Detect which cell encompasses the target text, then output its [x, y] center coordinate. 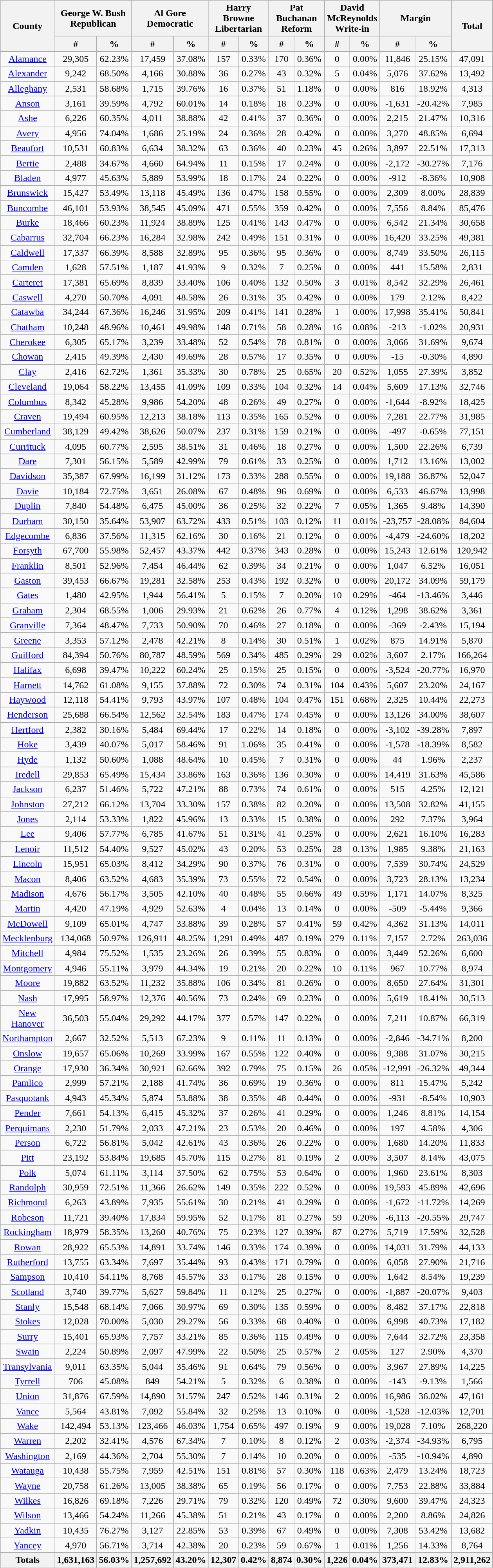
66.39% [114, 253]
23.20% [433, 685]
7,753 [397, 1486]
34.00% [433, 715]
43.97% [191, 700]
80,787 [153, 655]
56.41% [191, 595]
19,593 [397, 1188]
19,882 [76, 983]
67,700 [76, 551]
32,528 [472, 1232]
10,248 [76, 327]
6,415 [153, 1113]
13,126 [397, 715]
37.56% [114, 536]
27 [281, 625]
Jackson [27, 789]
84,394 [76, 655]
173 [223, 476]
29,747 [472, 1217]
55.61% [191, 1203]
1,960 [397, 1172]
120 [281, 1501]
44 [397, 760]
Stokes [27, 1322]
33.21% [191, 1337]
8.84% [433, 208]
0.73% [254, 789]
54.24% [114, 1516]
377 [223, 1018]
Mitchell [27, 953]
17,182 [472, 1322]
65.93% [114, 1337]
34.29% [191, 864]
33.88% [191, 923]
441 [397, 268]
13,508 [397, 804]
46.03% [191, 1426]
53.93% [114, 208]
44.36% [114, 1456]
126,911 [153, 939]
58.68% [114, 89]
49.69% [191, 357]
1,712 [397, 461]
4,660 [153, 163]
22 [223, 1351]
Rowan [27, 1247]
Wilson [27, 1516]
53.13% [114, 1426]
7,935 [153, 1203]
30.74% [433, 864]
56.03% [114, 1560]
-4,479 [397, 536]
48.47% [114, 625]
16,826 [76, 1501]
35.46% [191, 1366]
-3,524 [397, 670]
967 [397, 968]
4,970 [76, 1545]
19,685 [153, 1157]
65.03% [114, 864]
4,270 [76, 297]
122 [281, 1053]
Wake [27, 1426]
53,907 [153, 521]
-213 [397, 327]
6,694 [472, 133]
65.06% [114, 1053]
29.27% [191, 1322]
Gates [27, 595]
Durham [27, 521]
485 [281, 655]
25,688 [76, 715]
27.39% [433, 372]
46.44% [191, 566]
5,074 [76, 1172]
1,822 [153, 819]
42.10% [191, 893]
4,313 [472, 89]
49,381 [472, 238]
31 [223, 446]
62.66% [191, 1068]
2,595 [153, 446]
-497 [397, 431]
Edgecombe [27, 536]
-1,578 [397, 745]
67.34% [191, 1441]
14.33% [433, 1545]
6,533 [397, 491]
47.99% [191, 1351]
47.19% [114, 908]
2,237 [472, 760]
Richmond [27, 1203]
-1,672 [397, 1203]
76.27% [114, 1530]
-1.02% [433, 327]
12.61% [433, 551]
343 [281, 551]
-0.65% [433, 431]
6,263 [76, 1203]
3,439 [76, 745]
14,011 [472, 923]
1.96% [433, 760]
58.97% [114, 998]
15,194 [472, 625]
69.44% [191, 730]
Alleghany [27, 89]
Pender [27, 1113]
5,722 [153, 789]
3,507 [397, 1157]
40.56% [191, 998]
21.34% [433, 223]
Caldwell [27, 253]
48.58% [191, 297]
0.08% [365, 327]
16,970 [472, 670]
15,427 [76, 193]
Halifax [27, 670]
7,840 [76, 506]
24,323 [472, 1501]
29.71% [191, 1501]
37.17% [433, 1307]
18,202 [472, 536]
45.49% [191, 193]
50.07% [191, 431]
28,839 [472, 193]
31.79% [433, 1247]
0.77% [309, 610]
8,764 [472, 1545]
38 [223, 1098]
42.21% [191, 640]
Alamance [27, 59]
192 [281, 581]
54.21% [191, 1381]
38,129 [76, 431]
18,466 [76, 223]
Clay [27, 372]
5,030 [153, 1322]
15,548 [76, 1307]
2,215 [397, 118]
-20.07% [433, 1292]
19,281 [153, 581]
3,239 [153, 342]
6,785 [153, 834]
85 [223, 1337]
163 [223, 774]
56.71% [114, 1545]
Ashe [27, 118]
30.88% [191, 74]
0.78% [254, 372]
6,305 [76, 342]
1,132 [76, 760]
23,192 [76, 1157]
4,011 [153, 118]
1,715 [153, 89]
14,225 [472, 1366]
0.62% [254, 610]
52.26% [433, 953]
6,795 [472, 1441]
72.75% [114, 491]
3,897 [397, 148]
53.42% [433, 1530]
7,959 [153, 1471]
23,358 [472, 1337]
12.83% [433, 1560]
-0.30% [433, 357]
5,564 [76, 1411]
8.14% [433, 1157]
8,406 [76, 879]
1,686 [153, 133]
39.40% [114, 1217]
13.24% [433, 1471]
359 [281, 208]
13.16% [433, 461]
3,651 [153, 491]
1,298 [397, 610]
28,922 [76, 1247]
16.10% [433, 834]
8,412 [153, 864]
Montgomery [27, 968]
2.90% [433, 1351]
30,513 [472, 998]
569 [223, 655]
14,762 [76, 685]
54.40% [114, 849]
9,600 [397, 1501]
McDowell [27, 923]
-12,991 [397, 1068]
8,749 [397, 253]
55.30% [191, 1456]
48.25% [191, 939]
12,118 [76, 700]
Alexander [27, 74]
-23,757 [397, 521]
58 [281, 327]
Buncombe [27, 208]
60.23% [114, 223]
5,042 [153, 1143]
42.51% [191, 1471]
Warren [27, 1441]
3,446 [472, 595]
48.59% [191, 655]
43.81% [114, 1411]
87 [337, 1232]
-28.08% [433, 521]
16,246 [153, 312]
Hertford [27, 730]
53.33% [114, 819]
1,566 [472, 1381]
-34.71% [433, 1038]
Cleveland [27, 387]
34.09% [433, 581]
3,066 [397, 342]
Avery [27, 133]
31.13% [433, 923]
288 [281, 476]
Beaufort [27, 148]
65.69% [114, 282]
16,986 [397, 1396]
32.72% [433, 1337]
55.75% [114, 1471]
Perquimans [27, 1128]
-39.28% [433, 730]
11,266 [153, 1516]
35,387 [76, 476]
15,951 [76, 864]
9,527 [153, 849]
41.93% [191, 268]
54.41% [114, 700]
2,479 [397, 1471]
Northampton [27, 1038]
-11.72% [433, 1203]
Wilkes [27, 1501]
12,028 [76, 1322]
84,604 [472, 521]
3,114 [153, 1172]
-15 [397, 357]
2,304 [76, 610]
12,562 [153, 715]
63.35% [114, 1366]
15 [281, 819]
58.35% [114, 1232]
13,002 [472, 461]
2,382 [76, 730]
8,482 [397, 1307]
6,739 [472, 446]
8,768 [153, 1277]
14,890 [153, 1396]
Yancey [27, 1545]
66.67% [114, 581]
42.99% [191, 461]
2,430 [153, 357]
171 [281, 1262]
48.64% [191, 760]
5,870 [472, 640]
Chatham [27, 327]
6,634 [153, 148]
103 [281, 521]
15,243 [397, 551]
38,626 [153, 431]
3,127 [153, 1530]
67.59% [114, 1396]
45.08% [114, 1381]
11,232 [153, 983]
78 [281, 342]
12,376 [153, 998]
-1,887 [397, 1292]
13,492 [472, 74]
9,403 [472, 1292]
18,979 [76, 1232]
17,930 [76, 1068]
22.77% [433, 416]
4,576 [153, 1441]
1,006 [153, 610]
3,353 [76, 640]
Transylvania [27, 1366]
11,366 [153, 1188]
44.34% [191, 968]
10,531 [76, 148]
2.12% [433, 297]
82 [281, 804]
29,292 [153, 1018]
8.81% [433, 1113]
52,457 [153, 551]
10,461 [153, 327]
811 [397, 1083]
237 [223, 431]
-1,631 [397, 103]
7,066 [153, 1307]
42 [223, 118]
Madison [27, 893]
38.51% [191, 446]
433 [223, 521]
8,839 [153, 282]
7,897 [472, 730]
11,721 [76, 1217]
515 [397, 789]
-509 [397, 908]
43.89% [114, 1203]
39,453 [76, 581]
10,222 [153, 670]
Mecklenburg [27, 939]
3,505 [153, 893]
33,884 [472, 1486]
8,582 [472, 745]
6,998 [397, 1322]
263,036 [472, 939]
3,714 [153, 1545]
90 [223, 864]
Lincoln [27, 864]
88 [223, 789]
17,995 [76, 998]
54.48% [114, 506]
8.54% [433, 1277]
46,101 [76, 208]
Rutherford [27, 1262]
14,891 [153, 1247]
165 [281, 416]
5,513 [153, 1038]
167 [223, 1053]
38.89% [191, 223]
8.00% [433, 193]
45.38% [191, 1516]
158 [281, 193]
50.89% [114, 1351]
7,539 [397, 864]
471 [223, 208]
9.48% [433, 506]
6,600 [472, 953]
7,176 [472, 163]
5,609 [397, 387]
14,031 [397, 1247]
1.18% [309, 89]
50.70% [114, 297]
Columbus [27, 401]
183 [223, 715]
6 [281, 1381]
8,303 [472, 1172]
875 [397, 640]
45.02% [191, 849]
16,051 [472, 566]
8,501 [76, 566]
2,202 [76, 1441]
59,179 [472, 581]
41,155 [472, 804]
66.23% [114, 238]
-20.55% [433, 1217]
Randolph [27, 1188]
57.77% [114, 834]
60.01% [191, 103]
149 [223, 1188]
0.16% [254, 536]
18.41% [433, 998]
5,607 [397, 685]
Margin [415, 18]
-2,172 [397, 163]
67.23% [191, 1038]
1,088 [153, 760]
Davie [27, 491]
113 [223, 416]
29,853 [76, 774]
4,166 [153, 74]
58.22% [114, 387]
35.88% [191, 983]
50.90% [191, 625]
Bertie [27, 163]
1,226 [337, 1560]
77,151 [472, 431]
9,242 [76, 74]
7,308 [397, 1530]
31.57% [191, 1396]
2,621 [397, 834]
-2.43% [433, 625]
53.88% [191, 1098]
Dare [27, 461]
70 [223, 625]
66,319 [472, 1018]
7,454 [153, 566]
43,075 [472, 1157]
Orange [27, 1068]
2,488 [76, 163]
-8.54% [433, 1098]
5,242 [472, 1083]
45.57% [191, 1277]
85,476 [472, 208]
31.69% [433, 342]
3,449 [397, 953]
Lee [27, 834]
13,704 [153, 804]
373,471 [397, 1560]
18,425 [472, 401]
13,466 [76, 1516]
2,309 [397, 193]
41.09% [191, 387]
43.37% [191, 551]
5,044 [153, 1366]
4.25% [433, 789]
Al GoreDemocratic [170, 18]
3,964 [472, 819]
8,542 [397, 282]
Person [27, 1143]
12,121 [472, 789]
Pasquotank [27, 1098]
4,306 [472, 1128]
Totals [27, 1560]
497 [281, 1426]
Pitt [27, 1157]
8,974 [472, 968]
53.84% [114, 1157]
17,459 [153, 59]
706 [76, 1381]
19,028 [397, 1426]
4,946 [76, 968]
Polk [27, 1172]
11,846 [397, 59]
38.38% [191, 1486]
27,212 [76, 804]
93 [223, 1262]
487 [281, 939]
1,631,163 [76, 1560]
Catawba [27, 312]
2,478 [153, 640]
-26.32% [433, 1068]
18,723 [472, 1471]
19,064 [76, 387]
4,370 [472, 1351]
1,256 [397, 1545]
42.95% [114, 595]
170 [281, 59]
45,586 [472, 774]
123,466 [153, 1426]
209 [223, 312]
-143 [397, 1381]
6,475 [153, 506]
49.39% [114, 357]
24,167 [472, 685]
Anson [27, 103]
52,047 [472, 476]
18.92% [433, 89]
13,118 [153, 193]
7.37% [433, 819]
107 [223, 700]
134,068 [76, 939]
27.64% [433, 983]
1,985 [397, 849]
38.88% [191, 118]
21,163 [472, 849]
41.74% [191, 1083]
24,529 [472, 864]
36.02% [433, 1396]
31.12% [191, 476]
5,627 [153, 1292]
2,097 [153, 1351]
39.77% [114, 1292]
14,154 [472, 1113]
62.16% [191, 536]
Greene [27, 640]
3,270 [397, 133]
2,230 [76, 1128]
13,005 [153, 1486]
Total [472, 26]
45.32% [191, 1113]
Cumberland [27, 431]
32.52% [114, 1038]
159 [281, 431]
4,792 [153, 103]
1,365 [397, 506]
66.54% [114, 715]
39 [223, 923]
109 [223, 387]
2,325 [397, 700]
2,911,262 [472, 1560]
10,903 [472, 1098]
22.88% [433, 1486]
Haywood [27, 700]
Stanly [27, 1307]
3,723 [397, 879]
44,133 [472, 1247]
4,943 [76, 1098]
33.74% [191, 1247]
-3,102 [397, 730]
Hoke [27, 745]
10,438 [76, 1471]
Craven [27, 416]
33.30% [191, 804]
46.67% [433, 491]
-8.36% [433, 178]
7,757 [153, 1337]
-912 [397, 178]
8,874 [281, 1560]
32.29% [433, 282]
59.84% [191, 1292]
63.72% [191, 521]
2,415 [76, 357]
39.59% [114, 103]
-931 [397, 1098]
Franklin [27, 566]
8,650 [397, 983]
132 [281, 282]
32,746 [472, 387]
37.62% [433, 74]
32.82% [433, 804]
Chowan [27, 357]
75.52% [114, 953]
-34.93% [433, 1441]
10.87% [433, 1018]
125 [223, 223]
Jones [27, 819]
31.95% [191, 312]
8,342 [76, 401]
0.71% [254, 327]
Watauga [27, 1471]
55.98% [114, 551]
56.81% [114, 1143]
21,716 [472, 1262]
Sampson [27, 1277]
1,535 [153, 953]
12,307 [223, 1560]
2,200 [397, 1516]
30,959 [76, 1188]
38,607 [472, 715]
4,683 [153, 879]
2,416 [76, 372]
33.25% [433, 238]
7,644 [397, 1337]
13,234 [472, 879]
10,435 [76, 1530]
2,999 [76, 1083]
Johnston [27, 804]
4,929 [153, 908]
34 [281, 566]
County [27, 26]
14.91% [433, 640]
33.48% [191, 342]
51.79% [114, 1128]
57.21% [114, 1083]
6,237 [76, 789]
10,908 [472, 178]
Guilford [27, 655]
10.44% [433, 700]
13,682 [472, 1530]
16,284 [153, 238]
Wayne [27, 1486]
96 [281, 491]
148 [223, 327]
68.55% [114, 610]
9,109 [76, 923]
47,161 [472, 1396]
9,388 [397, 1053]
14,269 [472, 1203]
70.00% [114, 1322]
1,055 [397, 372]
1,187 [153, 268]
-10.94% [433, 1456]
-20.42% [433, 103]
38.18% [191, 416]
33.99% [191, 1053]
72.51% [114, 1188]
1,361 [153, 372]
15.58% [433, 268]
7,157 [397, 939]
38.32% [191, 148]
-369 [397, 625]
Lenoir [27, 849]
50,841 [472, 312]
Scotland [27, 1292]
31,301 [472, 983]
-24.60% [433, 536]
7,556 [397, 208]
6,836 [76, 536]
-464 [397, 595]
Pamlico [27, 1083]
6,542 [397, 223]
69.18% [114, 1501]
61.11% [114, 1172]
61.26% [114, 1486]
19,657 [76, 1053]
222 [281, 1188]
1,944 [153, 595]
54.13% [114, 1113]
1,480 [76, 595]
61.08% [114, 685]
37.50% [191, 1172]
4,676 [76, 893]
3,361 [472, 610]
9,793 [153, 700]
67.99% [114, 476]
35.39% [191, 879]
15.47% [433, 1083]
14.20% [433, 1143]
60.77% [114, 446]
68.50% [114, 74]
20,758 [76, 1486]
40.73% [433, 1322]
66.12% [114, 804]
Martin [27, 908]
56.17% [114, 893]
3,607 [397, 655]
-20.77% [433, 670]
6,698 [76, 670]
Yadkin [27, 1530]
Pat BuchananReform [296, 18]
849 [153, 1381]
3,161 [76, 103]
9,406 [76, 834]
19,494 [76, 416]
0.03% [365, 1441]
26,115 [472, 253]
Swain [27, 1351]
12,213 [153, 416]
17,313 [472, 148]
Robeson [27, 1217]
36.87% [433, 476]
16,283 [472, 834]
242 [223, 238]
392 [223, 1068]
74.04% [114, 133]
45.89% [433, 1188]
5,589 [153, 461]
31,876 [76, 1396]
50.76% [114, 655]
Bladen [27, 178]
54.11% [114, 1277]
17,337 [76, 253]
279 [337, 939]
14.07% [433, 893]
53.99% [191, 178]
33.86% [191, 774]
55.11% [114, 968]
45.96% [191, 819]
17.59% [433, 1232]
4,091 [153, 297]
1.06% [254, 745]
65.01% [114, 923]
12,701 [472, 1411]
-6,113 [397, 1217]
0.67% [309, 1545]
Brunswick [27, 193]
4,747 [153, 923]
-5.44% [433, 908]
22,273 [472, 700]
2,831 [472, 268]
7,733 [153, 625]
64.94% [191, 163]
10.77% [433, 968]
35.64% [114, 521]
22.26% [433, 446]
Davidson [27, 476]
33.40% [191, 282]
118 [337, 1471]
42.61% [191, 1143]
50.60% [114, 760]
-1,528 [397, 1411]
20,931 [472, 327]
Iredell [27, 774]
42,696 [472, 1188]
6,058 [397, 1262]
11,315 [153, 536]
-12.03% [433, 1411]
19,239 [472, 1277]
2,667 [76, 1038]
Rockingham [27, 1232]
32,704 [76, 238]
16,199 [153, 476]
George W. BushRepublican [93, 18]
25.19% [191, 133]
9,011 [76, 1366]
33.50% [433, 253]
58.46% [191, 745]
Currituck [27, 446]
36,503 [76, 1018]
9,155 [153, 685]
40.07% [114, 745]
26,461 [472, 282]
253 [223, 581]
30,921 [153, 1068]
7,985 [472, 103]
36.34% [114, 1068]
22.85% [191, 1530]
Camden [27, 268]
45.00% [191, 506]
3,740 [76, 1292]
10,410 [76, 1277]
11,512 [76, 849]
-18.39% [433, 745]
1,754 [223, 1426]
52.96% [114, 566]
Hyde [27, 760]
45.34% [114, 1098]
29.93% [191, 610]
48.96% [114, 327]
-9.13% [433, 1381]
50.97% [114, 939]
65.49% [114, 774]
47,091 [472, 59]
32.41% [114, 1441]
11,924 [153, 223]
65 [223, 1486]
63.34% [114, 1262]
13,260 [153, 1232]
43.20% [191, 1560]
49.42% [114, 431]
Washington [27, 1456]
Henderson [27, 715]
42.38% [191, 1545]
1,642 [397, 1277]
Cabarrus [27, 238]
34,244 [76, 312]
23.61% [433, 1172]
120,942 [472, 551]
2.72% [433, 939]
-2,846 [397, 1038]
7,281 [397, 416]
30,150 [76, 521]
4,984 [76, 953]
New Hanover [27, 1018]
62.72% [114, 372]
68 [281, 1322]
5,484 [153, 730]
29 [337, 655]
35.44% [191, 1262]
4,420 [76, 908]
49.98% [191, 327]
10,269 [153, 1053]
Onslow [27, 1053]
23.26% [191, 953]
22,818 [472, 1307]
44.17% [191, 1018]
9,986 [153, 401]
31.63% [433, 774]
68.14% [114, 1307]
53.49% [114, 193]
49,344 [472, 1068]
10,316 [472, 118]
-8.92% [433, 401]
60.95% [114, 416]
40.76% [191, 1232]
62.23% [114, 59]
41.67% [191, 834]
7,092 [153, 1411]
7,364 [76, 625]
5,619 [397, 998]
Nash [27, 998]
147 [281, 1018]
30,658 [472, 223]
9,674 [472, 342]
179 [397, 297]
0.83% [309, 953]
247 [223, 1396]
8,422 [472, 297]
1,171 [397, 893]
31,985 [472, 416]
Surry [27, 1337]
32.54% [191, 715]
38,545 [153, 208]
38.62% [433, 610]
7,211 [397, 1018]
0.75% [254, 1172]
Cherokee [27, 342]
4.58% [433, 1128]
9.38% [433, 849]
60.24% [191, 670]
55.04% [114, 1018]
0.53% [254, 1128]
2,188 [153, 1083]
51.46% [114, 789]
-13.46% [433, 595]
816 [397, 89]
5,076 [397, 74]
37.08% [191, 59]
1,257,692 [153, 1560]
60.35% [114, 118]
5,017 [153, 745]
27.90% [433, 1262]
Tyrrell [27, 1381]
166,264 [472, 655]
5,874 [153, 1098]
6.52% [433, 566]
0.44% [309, 1098]
Vance [27, 1411]
59.95% [191, 1217]
8,588 [153, 253]
141 [281, 312]
-535 [397, 1456]
442 [223, 551]
55.84% [191, 1411]
2.17% [433, 655]
Union [27, 1396]
Carteret [27, 282]
23 [223, 1128]
30,215 [472, 1053]
30.16% [114, 730]
30.97% [191, 1307]
2,531 [76, 89]
1,628 [76, 268]
32.58% [191, 581]
8.86% [433, 1516]
2,704 [153, 1456]
0.56% [309, 1366]
65.53% [114, 1247]
14,419 [397, 774]
17,998 [397, 312]
David McReynoldsWrite-in [352, 18]
28.13% [433, 879]
1,680 [397, 1143]
1,500 [397, 446]
57.12% [114, 640]
63 [223, 148]
45.28% [114, 401]
15,434 [153, 774]
Granville [27, 625]
22.51% [433, 148]
5,719 [397, 1232]
10,184 [76, 491]
4,977 [76, 178]
17,834 [153, 1217]
4,956 [76, 133]
45.70% [191, 1157]
27.89% [433, 1366]
15,401 [76, 1337]
142,494 [76, 1426]
56.15% [114, 461]
3,967 [397, 1366]
32.98% [191, 238]
2,114 [76, 819]
17.13% [433, 387]
1,291 [223, 939]
7.10% [433, 1426]
29,305 [76, 59]
-2,374 [397, 1441]
3 [337, 282]
13,455 [153, 387]
Caswell [27, 297]
37.88% [191, 685]
13,755 [76, 1262]
Forsyth [27, 551]
7,226 [153, 1501]
Gaston [27, 581]
21.47% [433, 118]
2,224 [76, 1351]
5,889 [153, 178]
32.89% [191, 253]
Graham [27, 610]
268,220 [472, 1426]
0.66% [309, 893]
19,188 [397, 476]
2,169 [76, 1456]
26.08% [191, 491]
-1,644 [397, 401]
3,979 [153, 968]
7,301 [76, 461]
11,833 [472, 1143]
8,325 [472, 893]
7,661 [76, 1113]
8,200 [472, 1038]
20,172 [397, 581]
9,366 [472, 908]
13,998 [472, 491]
6,722 [76, 1143]
4,362 [397, 923]
39.76% [191, 89]
292 [397, 819]
25.15% [433, 59]
Moore [27, 983]
197 [397, 1128]
Macon [27, 879]
35.33% [191, 372]
17,381 [76, 282]
Harnett [27, 685]
1,047 [397, 566]
52.63% [191, 908]
Burke [27, 223]
Harry BrowneLibertarian [238, 18]
24,826 [472, 1516]
60.83% [114, 148]
45 [337, 148]
65.17% [114, 342]
35.41% [433, 312]
31.07% [433, 1053]
54.20% [191, 401]
48.85% [433, 133]
16,420 [397, 238]
4,095 [76, 446]
45.09% [191, 208]
6,226 [76, 118]
76 [281, 864]
135 [281, 1307]
-30.27% [433, 163]
57.51% [114, 268]
34.67% [114, 163]
26.62% [191, 1188]
0.68% [365, 700]
143 [281, 223]
2,033 [153, 1128]
14,390 [472, 506]
45.63% [114, 178]
67.36% [114, 312]
0.63% [365, 1471]
1,246 [397, 1113]
3,852 [472, 372]
7,697 [153, 1262]
Duplin [27, 506]
